Pinpoint the cell where the given text exists, returning its (x, y) midpoint coordinate. 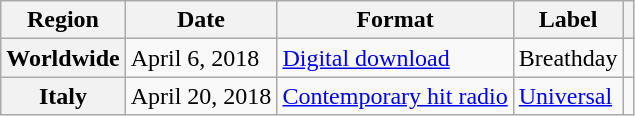
Region (63, 20)
April 6, 2018 (201, 58)
Contemporary hit radio (395, 96)
Worldwide (63, 58)
April 20, 2018 (201, 96)
Breathday (568, 58)
Format (395, 20)
Italy (63, 96)
Date (201, 20)
Universal (568, 96)
Digital download (395, 58)
Label (568, 20)
